Pinpoint the cell where the given text exists, returning its (X, Y) midpoint coordinate. 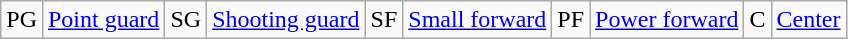
Shooting guard (286, 20)
Point guard (103, 20)
SF (384, 20)
PF (571, 20)
SG (186, 20)
PG (22, 20)
C (758, 20)
Small forward (478, 20)
Power forward (667, 20)
Center (808, 20)
